For the text-containing cell, return its midpoint in [x, y] coordinate format. 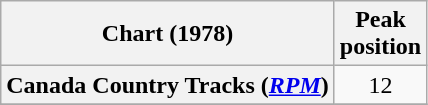
Chart (1978) [168, 34]
12 [380, 85]
Peakposition [380, 34]
Canada Country Tracks (RPM) [168, 85]
